Return the [X, Y] coordinate for the center point of the cell that contains the specified text.  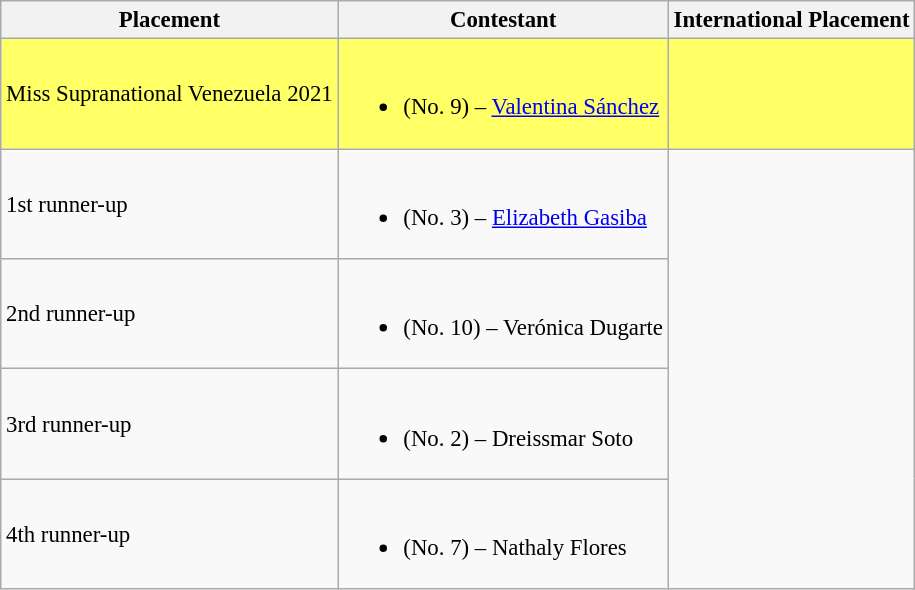
(No. 7) – Nathaly Flores [503, 534]
(No. 3) – Elizabeth Gasiba [503, 204]
1st runner-up [170, 204]
(No. 2) – Dreissmar Soto [503, 424]
Contestant [503, 20]
(No. 10) – Verónica Dugarte [503, 314]
4th runner-up [170, 534]
Placement [170, 20]
Miss Supranational Venezuela 2021 [170, 94]
2nd runner-up [170, 314]
(No. 9) – Valentina Sánchez [503, 94]
International Placement [792, 20]
3rd runner-up [170, 424]
